Capture the cell that displays the provided text and extract its [X, Y] central coordinate. 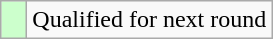
Qualified for next round [150, 20]
